Pinpoint the cell where the given text exists, returning its [X, Y] midpoint coordinate. 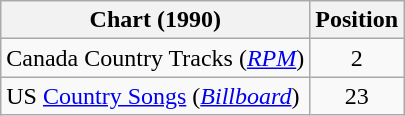
US Country Songs (Billboard) [156, 96]
Chart (1990) [156, 20]
Canada Country Tracks (RPM) [156, 58]
23 [357, 96]
Position [357, 20]
2 [357, 58]
